Search for the cell housing the specified text and yield its (X, Y) center coordinate. 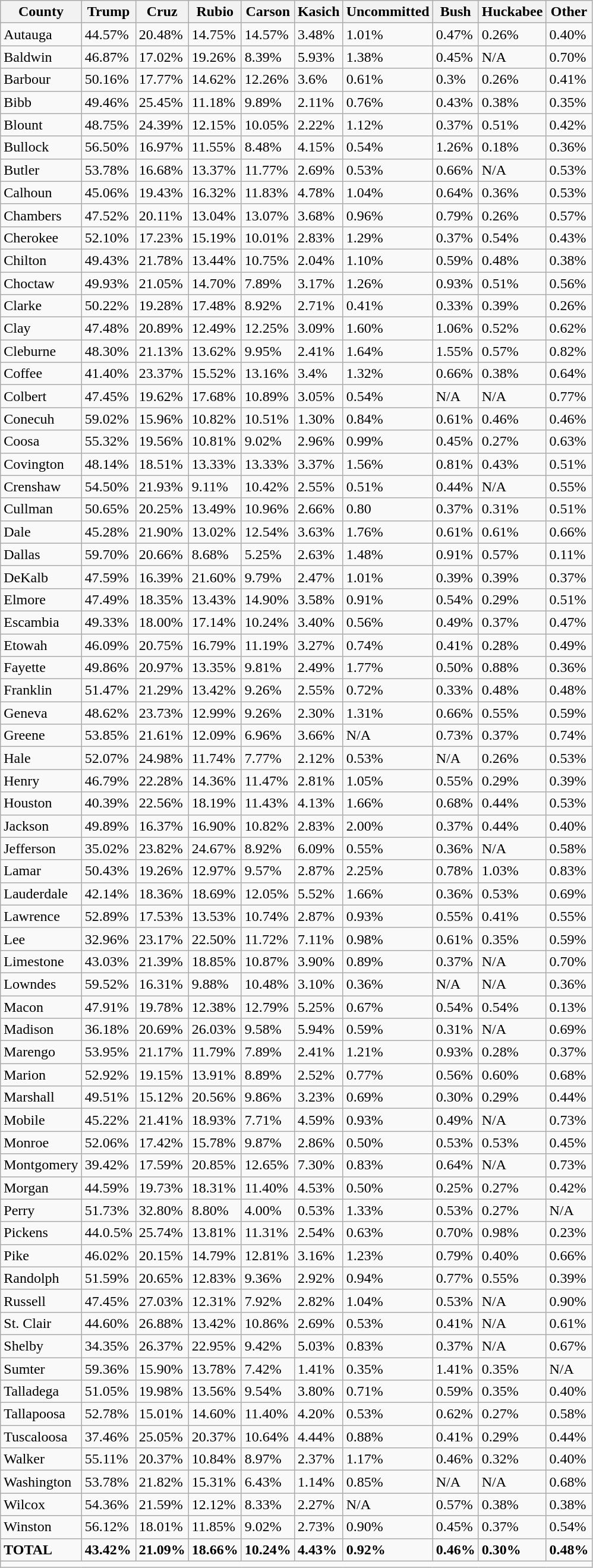
49.51% (108, 1097)
1.56% (387, 464)
Lee (41, 939)
Wilcox (41, 1504)
Tallapoosa (41, 1414)
Jackson (41, 826)
59.52% (108, 984)
44.0.5% (108, 1233)
43.42% (108, 1550)
53.85% (108, 736)
16.68% (162, 170)
13.43% (215, 600)
12.49% (215, 329)
17.77% (162, 80)
3.48% (318, 34)
Coosa (41, 441)
19.15% (162, 1075)
6.96% (267, 736)
8.80% (215, 1210)
54.50% (108, 487)
Elmore (41, 600)
2.47% (318, 577)
Macon (41, 1007)
2.63% (318, 554)
10.84% (215, 1459)
14.60% (215, 1414)
11.72% (267, 939)
13.37% (215, 170)
24.98% (162, 758)
4.20% (318, 1414)
18.51% (162, 464)
17.59% (162, 1165)
Perry (41, 1210)
20.89% (162, 329)
21.59% (162, 1504)
51.59% (108, 1278)
Sumter (41, 1368)
52.89% (108, 916)
Barbour (41, 80)
9.87% (267, 1143)
11.74% (215, 758)
48.14% (108, 464)
Marion (41, 1075)
16.32% (215, 193)
45.06% (108, 193)
32.96% (108, 939)
Lauderdale (41, 894)
TOTAL (41, 1550)
1.55% (455, 351)
0.78% (455, 871)
2.22% (318, 125)
0.72% (387, 690)
21.17% (162, 1052)
10.89% (267, 396)
10.01% (267, 238)
2.00% (387, 826)
14.70% (215, 283)
20.25% (162, 509)
50.16% (108, 80)
Colbert (41, 396)
17.53% (162, 916)
0.13% (569, 1007)
11.85% (215, 1527)
59.02% (108, 419)
2.73% (318, 1527)
Baldwin (41, 57)
13.62% (215, 351)
1.76% (387, 532)
Choctaw (41, 283)
1.77% (387, 668)
Dallas (41, 554)
2.30% (318, 713)
Coffee (41, 374)
45.22% (108, 1120)
19.78% (162, 1007)
Hale (41, 758)
2.52% (318, 1075)
2.27% (318, 1504)
1.33% (387, 1210)
20.75% (162, 645)
1.14% (318, 1482)
0.92% (387, 1550)
0.80 (387, 509)
2.49% (318, 668)
59.36% (108, 1368)
21.90% (162, 532)
21.61% (162, 736)
13.04% (215, 215)
50.22% (108, 306)
Calhoun (41, 193)
23.37% (162, 374)
55.11% (108, 1459)
9.11% (215, 487)
3.16% (318, 1255)
23.17% (162, 939)
11.77% (267, 170)
0.96% (387, 215)
Pickens (41, 1233)
14.79% (215, 1255)
1.30% (318, 419)
11.19% (267, 645)
46.79% (108, 781)
9.79% (267, 577)
44.59% (108, 1188)
45.28% (108, 532)
42.14% (108, 894)
3.80% (318, 1392)
10.74% (267, 916)
Blount (41, 125)
Marshall (41, 1097)
51.73% (108, 1210)
2.04% (318, 260)
15.19% (215, 238)
2.11% (318, 102)
12.83% (215, 1278)
Geneva (41, 713)
1.38% (387, 57)
56.12% (108, 1527)
49.93% (108, 283)
55.32% (108, 441)
44.60% (108, 1323)
3.66% (318, 736)
Cherokee (41, 238)
15.12% (162, 1097)
10.81% (215, 441)
14.75% (215, 34)
3.6% (318, 80)
7.30% (318, 1165)
1.32% (387, 374)
56.50% (108, 147)
1.21% (387, 1052)
21.41% (162, 1120)
16.37% (162, 826)
Carson (267, 12)
7.92% (267, 1301)
49.86% (108, 668)
52.06% (108, 1143)
24.67% (215, 848)
51.47% (108, 690)
3.09% (318, 329)
12.15% (215, 125)
12.09% (215, 736)
20.56% (215, 1097)
Marengo (41, 1052)
Russell (41, 1301)
15.90% (162, 1368)
15.01% (162, 1414)
46.09% (108, 645)
14.62% (215, 80)
13.78% (215, 1368)
13.53% (215, 916)
9.58% (267, 1030)
20.15% (162, 1255)
11.31% (267, 1233)
46.87% (108, 57)
3.58% (318, 600)
12.97% (215, 871)
St. Clair (41, 1323)
20.66% (162, 554)
12.38% (215, 1007)
23.82% (162, 848)
5.52% (318, 894)
52.07% (108, 758)
Pike (41, 1255)
54.36% (108, 1504)
Randolph (41, 1278)
4.13% (318, 803)
Clarke (41, 306)
19.62% (162, 396)
20.85% (215, 1165)
27.03% (162, 1301)
11.47% (267, 781)
18.85% (215, 961)
0.32% (512, 1459)
12.12% (215, 1504)
1.31% (387, 713)
Monroe (41, 1143)
12.25% (267, 329)
Huckabee (512, 12)
Kasich (318, 12)
12.65% (267, 1165)
10.96% (267, 509)
9.42% (267, 1346)
22.28% (162, 781)
2.86% (318, 1143)
49.89% (108, 826)
52.10% (108, 238)
9.57% (267, 871)
Talladega (41, 1392)
47.59% (108, 577)
21.78% (162, 260)
49.43% (108, 260)
21.82% (162, 1482)
5.93% (318, 57)
1.05% (387, 781)
Fayette (41, 668)
Escambia (41, 622)
0.60% (512, 1075)
1.48% (387, 554)
19.73% (162, 1188)
18.66% (215, 1550)
17.42% (162, 1143)
Etowah (41, 645)
10.48% (267, 984)
18.93% (215, 1120)
20.11% (162, 215)
47.49% (108, 600)
14.57% (267, 34)
23.73% (162, 713)
6.09% (318, 848)
10.64% (267, 1437)
22.56% (162, 803)
Rubio (215, 12)
49.33% (108, 622)
22.95% (215, 1346)
16.79% (215, 645)
Franklin (41, 690)
4.44% (318, 1437)
Butler (41, 170)
4.00% (267, 1210)
3.68% (318, 215)
48.30% (108, 351)
11.55% (215, 147)
7.71% (267, 1120)
39.42% (108, 1165)
Morgan (41, 1188)
0.84% (387, 419)
21.93% (162, 487)
4.78% (318, 193)
Dale (41, 532)
2.96% (318, 441)
Shelby (41, 1346)
Covington (41, 464)
26.88% (162, 1323)
18.36% (162, 894)
13.91% (215, 1075)
11.43% (267, 803)
9.36% (267, 1278)
Greene (41, 736)
Henry (41, 781)
17.02% (162, 57)
26.37% (162, 1346)
1.10% (387, 260)
1.60% (387, 329)
24.39% (162, 125)
0.18% (512, 147)
Bibb (41, 102)
Winston (41, 1527)
18.35% (162, 600)
Conecuh (41, 419)
16.97% (162, 147)
Chilton (41, 260)
1.23% (387, 1255)
17.68% (215, 396)
3.90% (318, 961)
9.95% (267, 351)
19.98% (162, 1392)
10.05% (267, 125)
7.77% (267, 758)
34.35% (108, 1346)
Bullock (41, 147)
19.56% (162, 441)
21.13% (162, 351)
11.79% (215, 1052)
43.03% (108, 961)
15.96% (162, 419)
Lowndes (41, 984)
14.90% (267, 600)
21.39% (162, 961)
13.81% (215, 1233)
8.39% (267, 57)
26.03% (215, 1030)
13.49% (215, 509)
3.37% (318, 464)
13.07% (267, 215)
25.45% (162, 102)
7.42% (267, 1368)
10.87% (267, 961)
Uncommitted (387, 12)
37.46% (108, 1437)
16.31% (162, 984)
13.16% (267, 374)
0.99% (387, 441)
13.44% (215, 260)
10.86% (267, 1323)
53.95% (108, 1052)
0.76% (387, 102)
18.00% (162, 622)
Houston (41, 803)
12.81% (267, 1255)
52.92% (108, 1075)
50.43% (108, 871)
12.26% (267, 80)
0.89% (387, 961)
2.25% (387, 871)
44.57% (108, 34)
8.33% (267, 1504)
46.02% (108, 1255)
3.40% (318, 622)
21.60% (215, 577)
Lawrence (41, 916)
Chambers (41, 215)
Cullman (41, 509)
20.48% (162, 34)
18.01% (162, 1527)
1.12% (387, 125)
16.90% (215, 826)
8.89% (267, 1075)
25.05% (162, 1437)
11.18% (215, 102)
10.42% (267, 487)
0.94% (387, 1278)
3.63% (318, 532)
17.48% (215, 306)
50.65% (108, 509)
12.05% (267, 894)
9.86% (267, 1097)
15.31% (215, 1482)
Mobile (41, 1120)
12.54% (267, 532)
8.48% (267, 147)
25.74% (162, 1233)
4.53% (318, 1188)
20.97% (162, 668)
Cleburne (41, 351)
2.66% (318, 509)
8.68% (215, 554)
7.11% (318, 939)
1.64% (387, 351)
41.40% (108, 374)
Washington (41, 1482)
13.56% (215, 1392)
Madison (41, 1030)
52.78% (108, 1414)
Jefferson (41, 848)
49.46% (108, 102)
36.18% (108, 1030)
3.27% (318, 645)
3.10% (318, 984)
Clay (41, 329)
4.59% (318, 1120)
12.79% (267, 1007)
17.23% (162, 238)
8.97% (267, 1459)
3.17% (318, 283)
Walker (41, 1459)
47.52% (108, 215)
2.12% (318, 758)
15.78% (215, 1143)
20.65% (162, 1278)
19.28% (162, 306)
0.23% (569, 1233)
17.14% (215, 622)
Tuscaloosa (41, 1437)
18.19% (215, 803)
9.88% (215, 984)
35.02% (108, 848)
16.39% (162, 577)
0.25% (455, 1188)
0.81% (455, 464)
21.29% (162, 690)
2.82% (318, 1301)
2.92% (318, 1278)
0.82% (569, 351)
2.71% (318, 306)
0.11% (569, 554)
11.83% (267, 193)
3.05% (318, 396)
18.69% (215, 894)
1.03% (512, 871)
Cruz (162, 12)
2.54% (318, 1233)
2.37% (318, 1459)
Crenshaw (41, 487)
21.05% (162, 283)
0.52% (512, 329)
12.31% (215, 1301)
15.52% (215, 374)
1.29% (387, 238)
4.43% (318, 1550)
4.15% (318, 147)
51.05% (108, 1392)
Lamar (41, 871)
10.75% (267, 260)
Trump (108, 12)
48.75% (108, 125)
3.23% (318, 1097)
21.09% (162, 1550)
Montgomery (41, 1165)
47.48% (108, 329)
13.02% (215, 532)
14.36% (215, 781)
3.4% (318, 374)
Autauga (41, 34)
9.54% (267, 1392)
40.39% (108, 803)
9.89% (267, 102)
48.62% (108, 713)
0.85% (387, 1482)
Bush (455, 12)
6.43% (267, 1482)
9.81% (267, 668)
20.69% (162, 1030)
32.80% (162, 1210)
22.50% (215, 939)
1.17% (387, 1459)
12.99% (215, 713)
13.35% (215, 668)
DeKalb (41, 577)
Other (569, 12)
59.70% (108, 554)
5.03% (318, 1346)
18.31% (215, 1188)
10.51% (267, 419)
County (41, 12)
1.06% (455, 329)
47.91% (108, 1007)
0.3% (455, 80)
2.81% (318, 781)
5.94% (318, 1030)
0.71% (387, 1392)
Limestone (41, 961)
19.43% (162, 193)
